Capture the cell that displays the provided text and extract its (x, y) central coordinate. 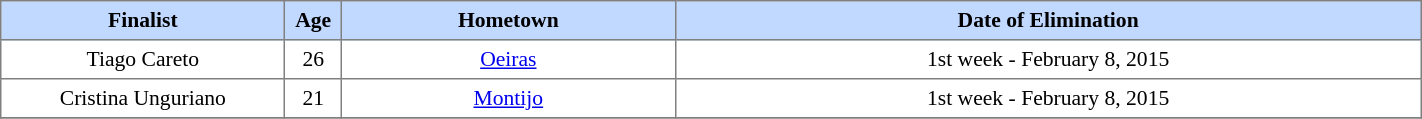
Cristina Unguriano (143, 98)
Finalist (143, 20)
Date of Elimination (1048, 20)
Hometown (508, 20)
Montijo (508, 98)
Age (314, 20)
26 (314, 60)
Tiago Careto (143, 60)
Oeiras (508, 60)
21 (314, 98)
